Scan for the cell matching the given text and deliver its [x, y] coordinate at center. 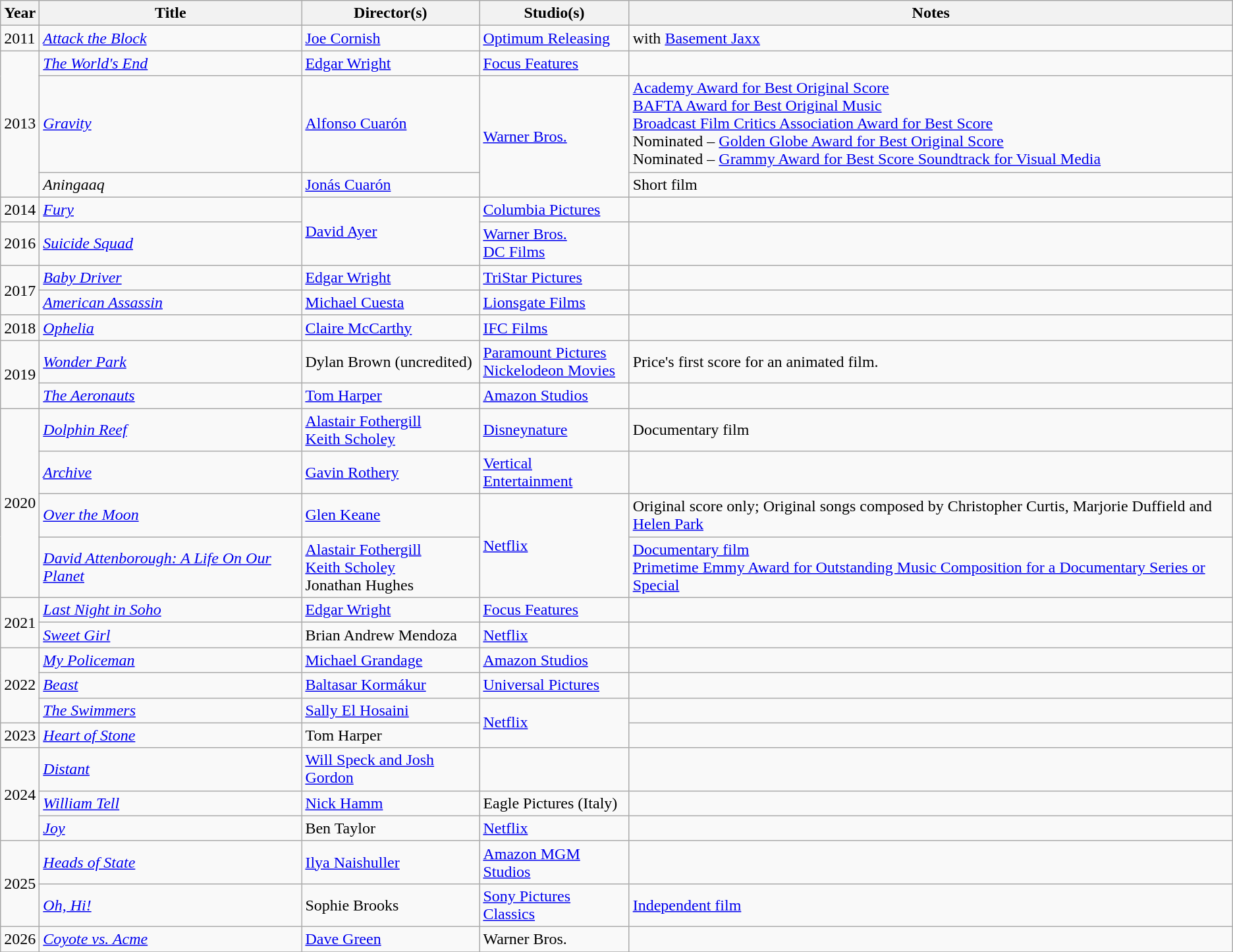
Documentary film [931, 430]
Claire McCarthy [391, 327]
Heart of Stone [171, 735]
Independent film [931, 905]
Alfonso Cuarón [391, 124]
Dolphin Reef [171, 430]
Lionsgate Films [555, 302]
2020 [20, 503]
Optimum Releasing [555, 38]
Price's first score for an animated film. [931, 361]
Sally El Hosaini [391, 710]
Year [20, 13]
Over the Moon [171, 515]
Universal Pictures [555, 685]
Columbia Pictures [555, 210]
Ophelia [171, 327]
2023 [20, 735]
2018 [20, 327]
Jonás Cuarón [391, 184]
Title [171, 13]
Ben Taylor [391, 828]
The World's End [171, 63]
The Swimmers [171, 710]
The Aeronauts [171, 395]
Baltasar Kormákur [391, 685]
2019 [20, 374]
Coyote vs. Acme [171, 939]
2011 [20, 38]
TriStar Pictures [555, 277]
with Basement Jaxx [931, 38]
Oh, Hi! [171, 905]
Beast [171, 685]
2021 [20, 623]
Vertical Entertainment [555, 473]
Wonder Park [171, 361]
Distant [171, 770]
Fury [171, 210]
Paramount PicturesNickelodeon Movies [555, 361]
Dylan Brown (uncredited) [391, 361]
Director(s) [391, 13]
Eagle Pictures (Italy) [555, 803]
Will Speck and Josh Gordon [391, 770]
Original score only; Original songs composed by Christopher Curtis, Marjorie Duffield and Helen Park [931, 515]
2016 [20, 244]
2024 [20, 795]
2013 [20, 124]
Dave Green [391, 939]
Warner Bros.DC Films [555, 244]
Michael Grandage [391, 660]
2026 [20, 939]
Disneynature [555, 430]
Alastair FothergillKeith ScholeyJonathan Hughes [391, 567]
Studio(s) [555, 13]
Sophie Brooks [391, 905]
Baby Driver [171, 277]
IFC Films [555, 327]
Ilya Naishuller [391, 862]
2017 [20, 290]
Suicide Squad [171, 244]
Joe Cornish [391, 38]
2022 [20, 685]
American Assassin [171, 302]
Gravity [171, 124]
Joy [171, 828]
Attack the Block [171, 38]
Amazon MGM Studios [555, 862]
2025 [20, 883]
Archive [171, 473]
2014 [20, 210]
Notes [931, 13]
Documentary film Primetime Emmy Award for Outstanding Music Composition for a Documentary Series or Special [931, 567]
Heads of State [171, 862]
Nick Hamm [391, 803]
Glen Keane [391, 515]
William Tell [171, 803]
Last Night in Soho [171, 610]
Aningaaq [171, 184]
Brian Andrew Mendoza [391, 635]
Sweet Girl [171, 635]
David Ayer [391, 231]
My Policeman [171, 660]
Sony Pictures Classics [555, 905]
Short film [931, 184]
Michael Cuesta [391, 302]
David Attenborough: A Life On Our Planet [171, 567]
Gavin Rothery [391, 473]
Alastair FothergillKeith Scholey [391, 430]
